Identify which cell holds the provided text, then report its (x, y) central coordinate. 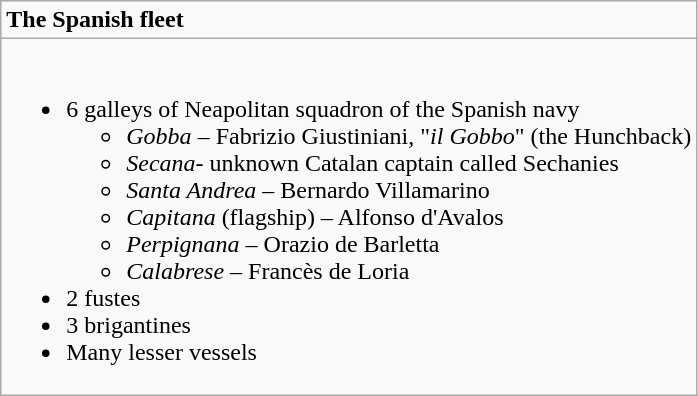
The Spanish fleet (349, 20)
